Return the (X, Y) coordinate for the center point of the cell that contains the specified text.  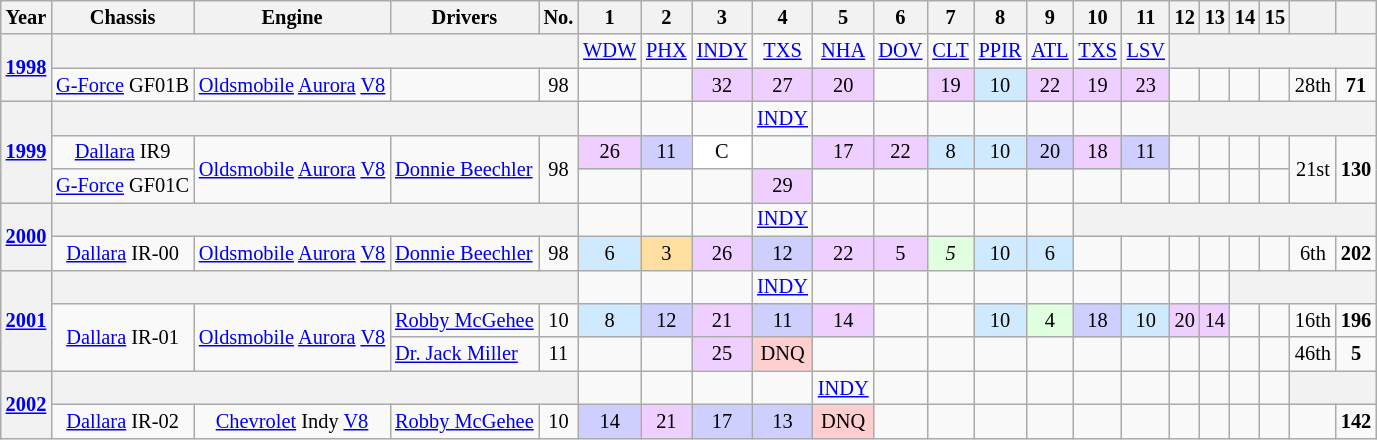
LSV (1146, 51)
C (722, 152)
32 (722, 85)
21st (1313, 168)
G-Force GF01B (122, 85)
1998 (26, 68)
PPIR (1000, 51)
CLT (950, 51)
Year (26, 17)
9 (1050, 17)
NHA (844, 51)
15 (1275, 17)
DOV (900, 51)
27 (782, 85)
23 (1146, 85)
2002 (26, 404)
Dallara IR-00 (122, 253)
142 (1356, 421)
Chevrolet Indy V8 (292, 421)
2 (666, 17)
202 (1356, 253)
196 (1356, 320)
Dallara IR9 (122, 152)
2001 (26, 320)
71 (1356, 85)
Chassis (122, 17)
ATL (1050, 51)
Dallara IR-01 (122, 336)
No. (559, 17)
1999 (26, 152)
2000 (26, 236)
PHX (666, 51)
6th (1313, 253)
29 (782, 186)
130 (1356, 168)
1 (610, 17)
46th (1313, 354)
Dallara IR-02 (122, 421)
Dr. Jack Miller (464, 354)
7 (950, 17)
WDW (610, 51)
25 (722, 354)
28th (1313, 85)
16th (1313, 320)
Drivers (464, 17)
Engine (292, 17)
G-Force GF01C (122, 186)
